Return the [X, Y] coordinate for the center point of the cell that contains the specified text.  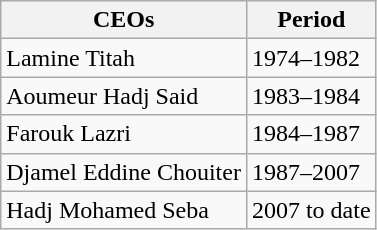
Period [311, 20]
Farouk Lazri [124, 134]
Aoumeur Hadj Said [124, 96]
1987–2007 [311, 172]
Lamine Titah [124, 58]
2007 to date [311, 210]
Hadj Mohamed Seba [124, 210]
1984–1987 [311, 134]
Djamel Eddine Chouiter [124, 172]
1983–1984 [311, 96]
CEOs [124, 20]
1974–1982 [311, 58]
